Pinpoint the cell where the given text exists, returning its [x, y] midpoint coordinate. 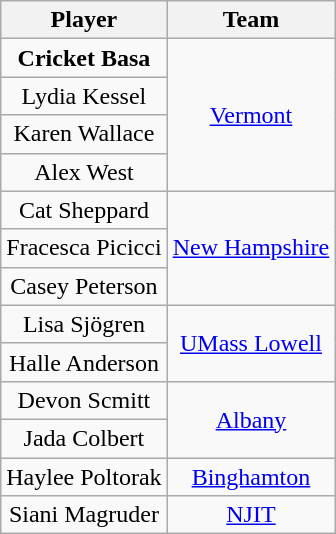
Halle Anderson [84, 362]
Player [84, 20]
Vermont [251, 115]
Lisa Sjögren [84, 324]
UMass Lowell [251, 343]
Alex West [84, 172]
Albany [251, 419]
Devon Scmitt [84, 400]
Haylee Poltorak [84, 477]
Siani Magruder [84, 515]
Karen Wallace [84, 134]
New Hampshire [251, 248]
Fracesca Picicci [84, 248]
Jada Colbert [84, 438]
Binghamton [251, 477]
NJIT [251, 515]
Lydia Kessel [84, 96]
Casey Peterson [84, 286]
Cat Sheppard [84, 210]
Team [251, 20]
Cricket Basa [84, 58]
